Scan for the cell matching the given text and deliver its [x, y] coordinate at center. 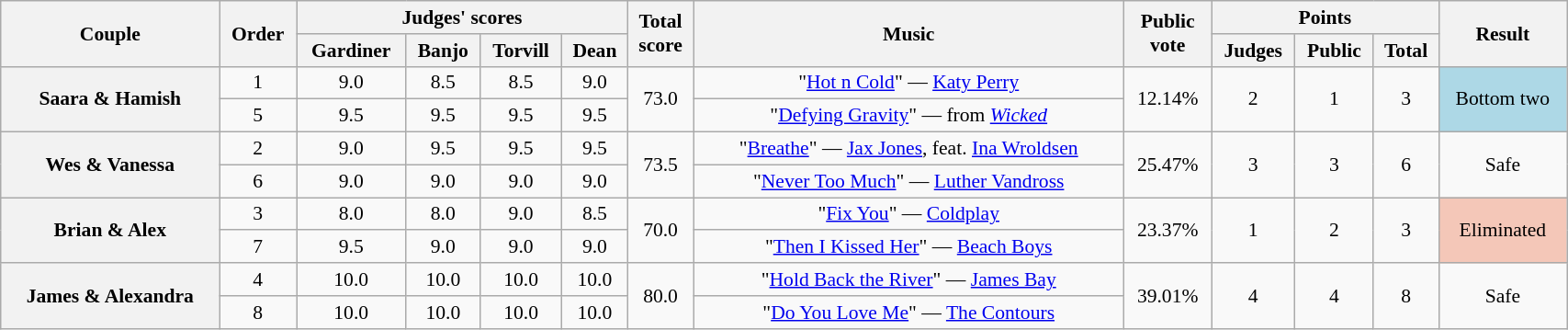
Public [1334, 51]
Wes & Vanessa [110, 165]
39.01% [1168, 296]
5 [258, 116]
James & Alexandra [110, 296]
7 [258, 247]
Order [258, 33]
Judges [1253, 51]
"Hold Back the River" — James Bay [909, 279]
23.37% [1168, 230]
Banjo [443, 51]
Gardiner [351, 51]
Bottom two [1503, 99]
"Never Too Much" — Luther Vandross [909, 181]
73.0 [660, 99]
"Fix You" — Coldplay [909, 214]
Result [1503, 33]
Total [1405, 51]
Dean [594, 51]
Torvill [522, 51]
Couple [110, 33]
"Breathe" — Jax Jones, feat. Ina Wroldsen [909, 149]
73.5 [660, 165]
Eliminated [1503, 230]
"Hot n Cold" — Katy Perry [909, 83]
Brian & Alex [110, 230]
25.47% [1168, 165]
"Defying Gravity" — from Wicked [909, 116]
70.0 [660, 230]
Saara & Hamish [110, 99]
Judges' scores [463, 17]
Points [1325, 17]
12.14% [1168, 99]
"Then I Kissed Her" — Beach Boys [909, 247]
"Do You Love Me" — The Contours [909, 313]
Totalscore [660, 33]
Music [909, 33]
Publicvote [1168, 33]
80.0 [660, 296]
